Return (X, Y) of the center of cell containing provided text 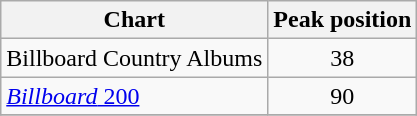
Chart (134, 20)
Peak position (342, 20)
90 (342, 96)
38 (342, 58)
Billboard Country Albums (134, 58)
Billboard 200 (134, 96)
